Identify which cell holds the provided text, then report its [x, y] central coordinate. 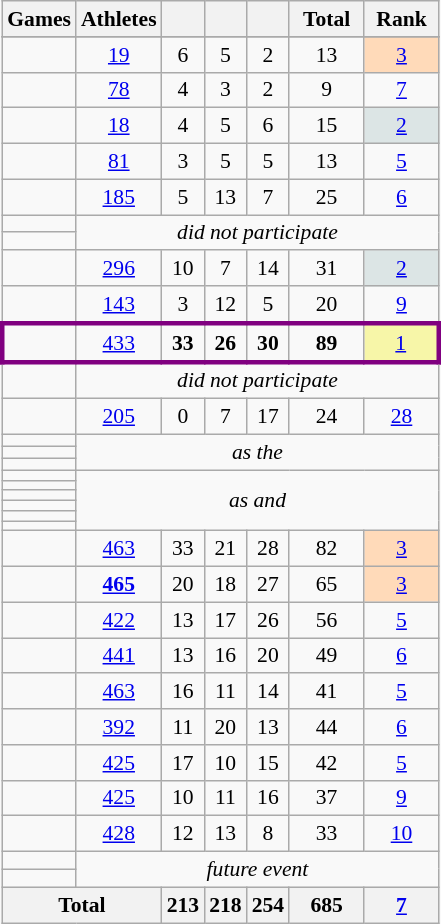
428 [119, 834]
as the [258, 453]
30 [268, 342]
37 [326, 798]
42 [326, 763]
27 [268, 585]
254 [268, 905]
392 [119, 727]
218 [226, 905]
65 [326, 585]
31 [326, 269]
24 [326, 417]
89 [326, 342]
Games [39, 19]
205 [119, 417]
56 [326, 620]
future event [258, 870]
465 [119, 585]
81 [119, 162]
49 [326, 656]
82 [326, 549]
19 [119, 55]
296 [119, 269]
1 [402, 342]
0 [184, 417]
78 [119, 90]
441 [119, 656]
143 [119, 304]
8 [268, 834]
422 [119, 620]
21 [226, 549]
41 [326, 692]
as and [258, 500]
213 [184, 905]
185 [119, 197]
Rank [402, 19]
433 [119, 342]
25 [326, 197]
44 [326, 727]
685 [326, 905]
Athletes [119, 19]
